Return the (X, Y) coordinate for the center point of the cell that contains the specified text.  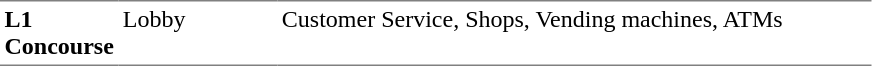
Customer Service, Shops, Vending machines, ATMs (574, 33)
Lobby (198, 33)
L1Concourse (59, 33)
